From the cell containing the given text, extract its center point as (X, Y) coordinate. 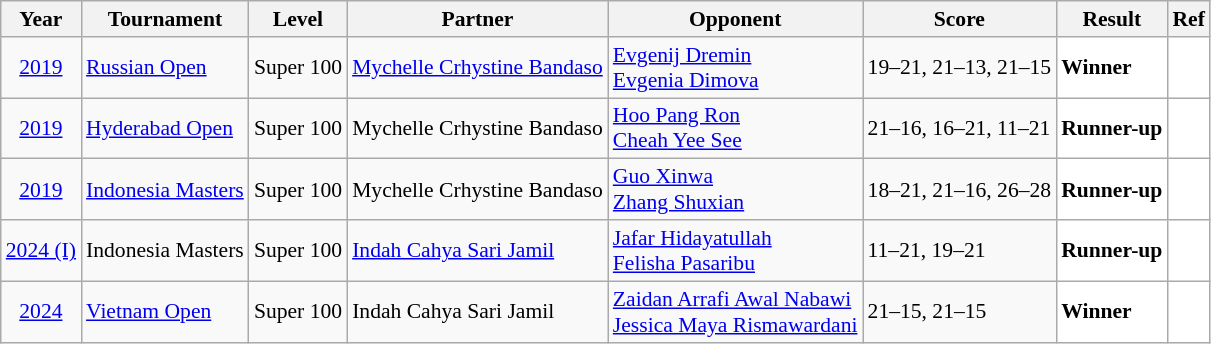
Zaidan Arrafi Awal Nabawi Jessica Maya Rismawardani (736, 312)
Russian Open (165, 68)
Score (960, 19)
21–16, 16–21, 11–21 (960, 128)
Guo Xinwa Zhang Shuxian (736, 190)
Partner (478, 19)
Level (298, 19)
2024 (41, 312)
Jafar Hidayatullah Felisha Pasaribu (736, 250)
Evgenij Dremin Evgenia Dimova (736, 68)
Tournament (165, 19)
Year (41, 19)
2024 (I) (41, 250)
Vietnam Open (165, 312)
Ref (1188, 19)
Opponent (736, 19)
Hyderabad Open (165, 128)
19–21, 21–13, 21–15 (960, 68)
Hoo Pang Ron Cheah Yee See (736, 128)
21–15, 21–15 (960, 312)
11–21, 19–21 (960, 250)
Result (1112, 19)
18–21, 21–16, 26–28 (960, 190)
